Return the (x, y) coordinate for the center point of the cell that contains the specified text.  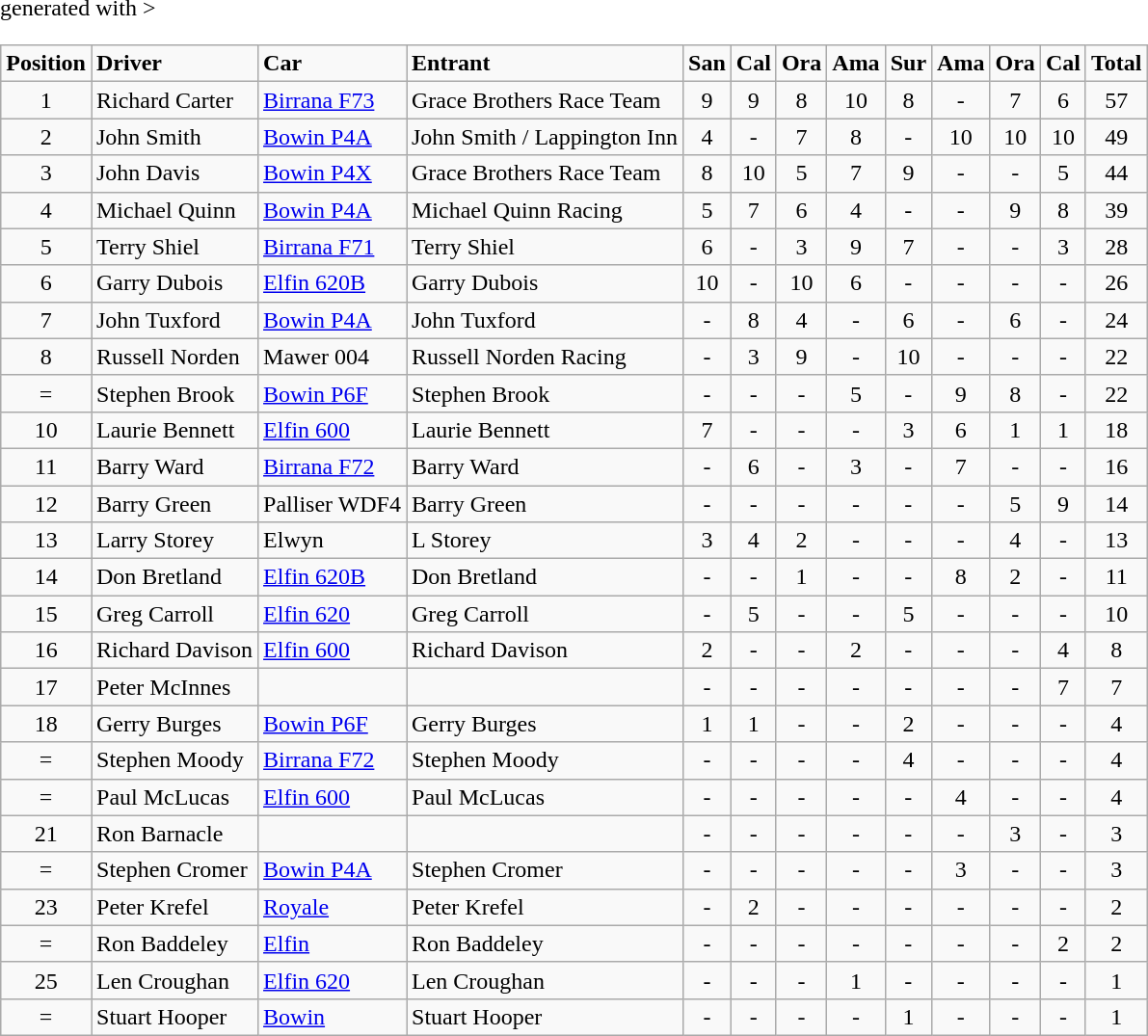
Michael Quinn (174, 210)
Sur (908, 64)
Royale (333, 907)
Total (1116, 64)
Entrant (546, 64)
57 (1116, 100)
24 (1116, 320)
39 (1116, 210)
Bowin (333, 1017)
49 (1116, 137)
John Davis (174, 173)
12 (46, 504)
Birrana F71 (333, 247)
25 (46, 980)
Larry Storey (174, 541)
John Smith (174, 137)
Mawer 004 (333, 357)
Birrana F73 (333, 100)
Russell Norden (174, 357)
28 (1116, 247)
Car (333, 64)
L Storey (546, 541)
Russell Norden Racing (546, 357)
Ron Barnacle (174, 834)
23 (46, 907)
21 (46, 834)
Bowin P4X (333, 173)
Elwyn (333, 541)
Richard Carter (174, 100)
John Smith / Lappington Inn (546, 137)
Driver (174, 64)
17 (46, 687)
15 (46, 614)
Elfin (333, 943)
44 (1116, 173)
Palliser WDF4 (333, 504)
Michael Quinn Racing (546, 210)
San (707, 64)
Position (46, 64)
Peter McInnes (174, 687)
26 (1116, 283)
